Find where the given text appears and provide that cell's center as [X, Y] coordinate. 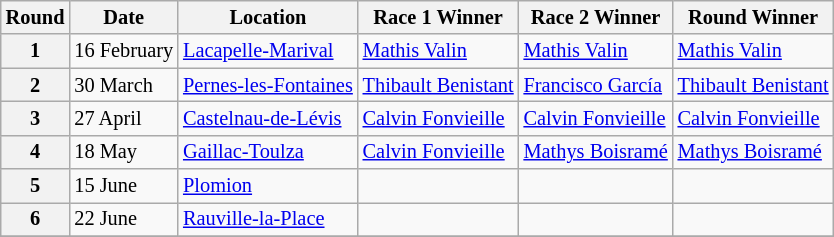
Race 1 Winner [438, 17]
1 [36, 51]
22 June [124, 219]
Rauville-la-Place [268, 219]
6 [36, 219]
Plomion [268, 186]
Round Winner [754, 17]
Pernes-les-Fontaines [268, 85]
5 [36, 186]
27 April [124, 118]
3 [36, 118]
18 May [124, 152]
30 March [124, 85]
4 [36, 152]
Round [36, 17]
2 [36, 85]
Date [124, 17]
15 June [124, 186]
Francisco García [596, 85]
Race 2 Winner [596, 17]
Lacapelle-Marival [268, 51]
16 February [124, 51]
Gaillac-Toulza [268, 152]
Castelnau-de-Lévis [268, 118]
Location [268, 17]
